For the text-containing cell, return its midpoint in (X, Y) coordinate format. 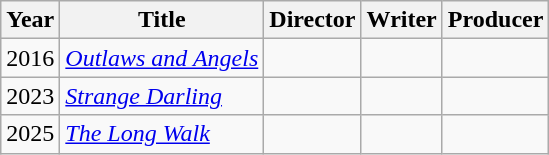
The Long Walk (162, 134)
Director (312, 20)
Producer (496, 20)
2025 (30, 134)
Year (30, 20)
Writer (402, 20)
2023 (30, 96)
Outlaws and Angels (162, 58)
2016 (30, 58)
Title (162, 20)
Strange Darling (162, 96)
